Return the [X, Y] coordinate for the center point of the cell that contains the specified text.  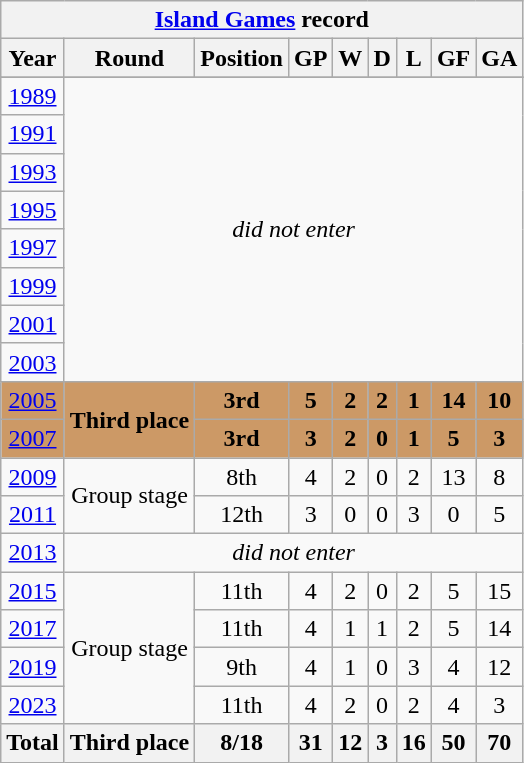
1999 [33, 286]
GF [453, 58]
D [382, 58]
9th [242, 667]
Position [242, 58]
2005 [33, 400]
L [414, 58]
15 [500, 591]
8/18 [242, 743]
Round [129, 58]
1993 [33, 172]
Year [33, 58]
2007 [33, 438]
2015 [33, 591]
GA [500, 58]
8th [242, 477]
1991 [33, 134]
12th [242, 515]
13 [453, 477]
1997 [33, 248]
1989 [33, 96]
70 [500, 743]
2019 [33, 667]
2023 [33, 705]
2013 [33, 553]
31 [310, 743]
1995 [33, 210]
GP [310, 58]
2011 [33, 515]
8 [500, 477]
2003 [33, 362]
W [350, 58]
16 [414, 743]
2017 [33, 629]
Island Games record [262, 20]
10 [500, 400]
50 [453, 743]
2009 [33, 477]
Total [33, 743]
2001 [33, 324]
